Return the (x, y) coordinate for the center point of the cell that contains the specified text.  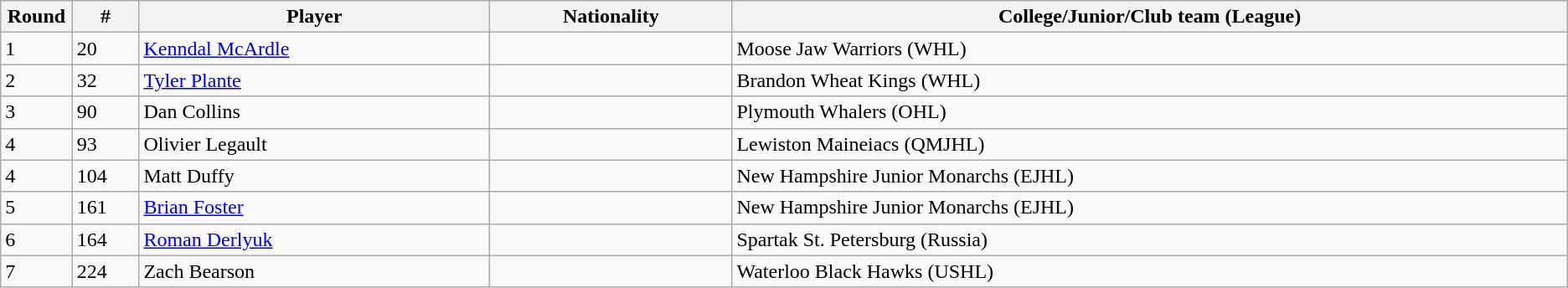
Nationality (611, 17)
164 (106, 239)
2 (37, 80)
32 (106, 80)
Zach Bearson (315, 271)
Waterloo Black Hawks (USHL) (1149, 271)
90 (106, 112)
93 (106, 144)
5 (37, 208)
Kenndal McArdle (315, 49)
Olivier Legault (315, 144)
Roman Derlyuk (315, 239)
Spartak St. Petersburg (Russia) (1149, 239)
1 (37, 49)
Player (315, 17)
20 (106, 49)
College/Junior/Club team (League) (1149, 17)
104 (106, 176)
Brandon Wheat Kings (WHL) (1149, 80)
Moose Jaw Warriors (WHL) (1149, 49)
3 (37, 112)
6 (37, 239)
Matt Duffy (315, 176)
161 (106, 208)
Lewiston Maineiacs (QMJHL) (1149, 144)
7 (37, 271)
Round (37, 17)
Plymouth Whalers (OHL) (1149, 112)
# (106, 17)
Tyler Plante (315, 80)
224 (106, 271)
Brian Foster (315, 208)
Dan Collins (315, 112)
